Find where the given text appears and provide that cell's center as [X, Y] coordinate. 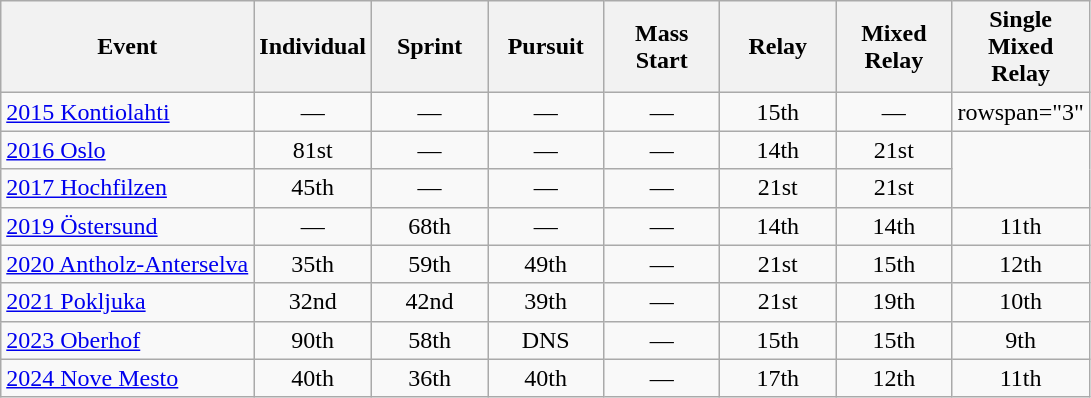
2017 Hochfilzen [128, 188]
Single Mixed Relay [1021, 47]
Individual [313, 47]
10th [1021, 302]
DNS [546, 340]
Mass Start [662, 47]
Mixed Relay [894, 47]
19th [894, 302]
17th [778, 378]
68th [430, 226]
32nd [313, 302]
35th [313, 264]
2015 Kontiolahti [128, 112]
9th [1021, 340]
81st [313, 150]
90th [313, 340]
Sprint [430, 47]
49th [546, 264]
42nd [430, 302]
2023 Oberhof [128, 340]
Relay [778, 47]
Pursuit [546, 47]
2019 Östersund [128, 226]
2021 Pokljuka [128, 302]
2024 Nove Mesto [128, 378]
39th [546, 302]
2020 Antholz-Anterselva [128, 264]
58th [430, 340]
36th [430, 378]
Event [128, 47]
45th [313, 188]
59th [430, 264]
rowspan="3" [1021, 112]
2016 Oslo [128, 150]
